Return the [X, Y] coordinate for the center point of the cell that contains the specified text.  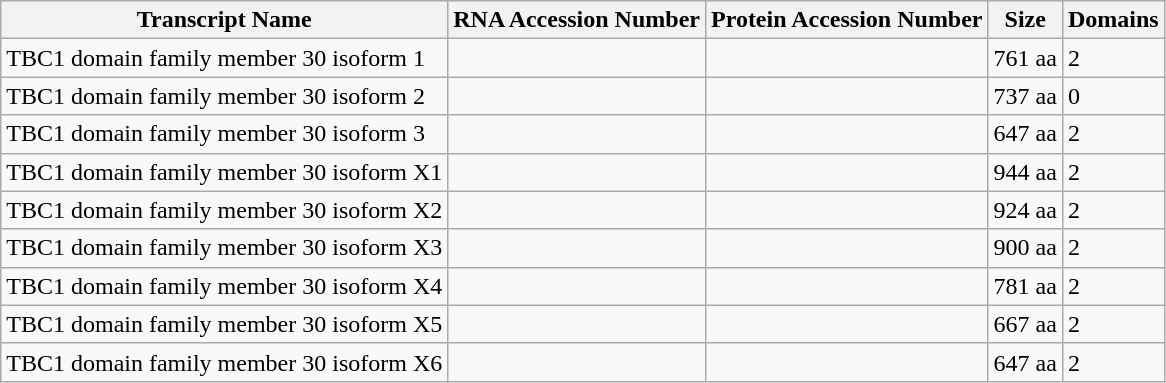
TBC1 domain family member 30 isoform X1 [224, 172]
781 aa [1025, 286]
TBC1 domain family member 30 isoform 3 [224, 134]
TBC1 domain family member 30 isoform 1 [224, 58]
761 aa [1025, 58]
TBC1 domain family member 30 isoform X3 [224, 248]
TBC1 domain family member 30 isoform X4 [224, 286]
TBC1 domain family member 30 isoform X6 [224, 362]
944 aa [1025, 172]
Domains [1113, 20]
Protein Accession Number [846, 20]
Transcript Name [224, 20]
900 aa [1025, 248]
737 aa [1025, 96]
TBC1 domain family member 30 isoform 2 [224, 96]
RNA Accession Number [577, 20]
0 [1113, 96]
Size [1025, 20]
924 aa [1025, 210]
667 aa [1025, 324]
TBC1 domain family member 30 isoform X5 [224, 324]
TBC1 domain family member 30 isoform X2 [224, 210]
